Locate the cell with the specified text and output its [X, Y] center coordinate. 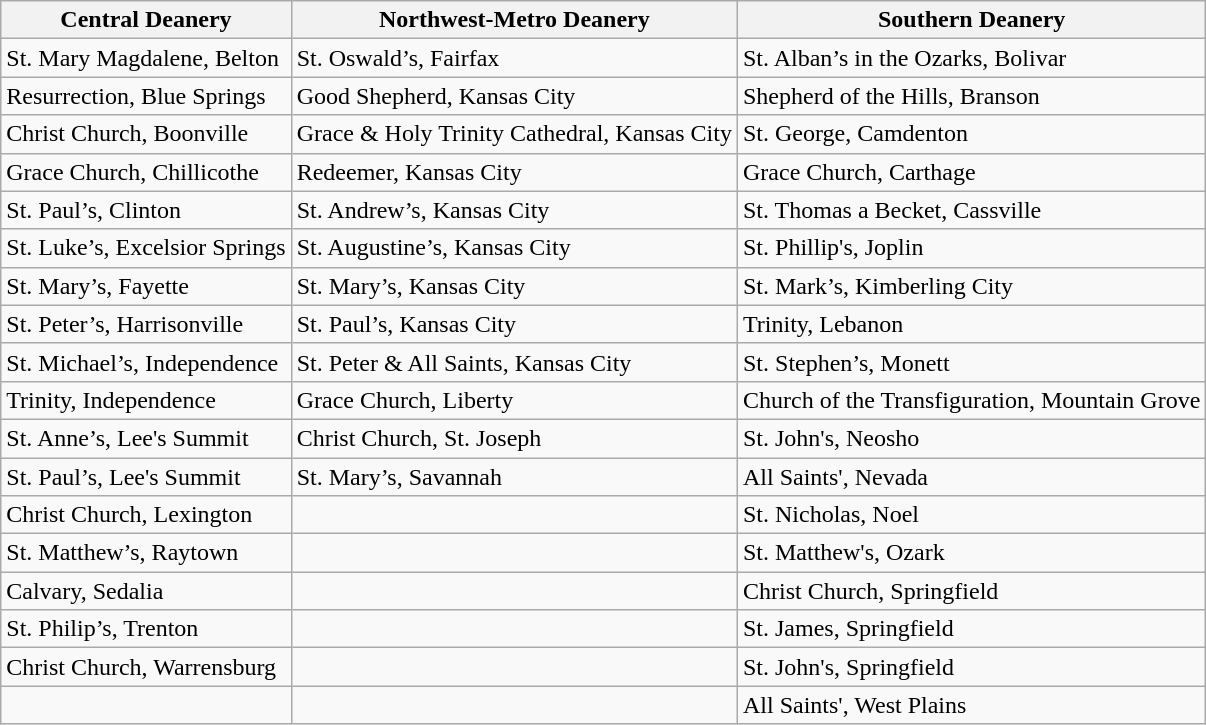
All Saints', Nevada [971, 477]
St. Nicholas, Noel [971, 515]
St. Paul’s, Lee's Summit [146, 477]
St. Thomas a Becket, Cassville [971, 210]
Calvary, Sedalia [146, 591]
Christ Church, Warrensburg [146, 667]
Central Deanery [146, 20]
St. Andrew’s, Kansas City [514, 210]
St. Michael’s, Independence [146, 362]
Trinity, Lebanon [971, 324]
Christ Church, St. Joseph [514, 438]
Christ Church, Lexington [146, 515]
Grace Church, Carthage [971, 172]
St. Luke’s, Excelsior Springs [146, 248]
Redeemer, Kansas City [514, 172]
Resurrection, Blue Springs [146, 96]
St. Augustine’s, Kansas City [514, 248]
St. George, Camdenton [971, 134]
St. John's, Springfield [971, 667]
St. Mary Magdalene, Belton [146, 58]
St. Matthew’s, Raytown [146, 553]
St. Stephen’s, Monett [971, 362]
Shepherd of the Hills, Branson [971, 96]
Good Shepherd, Kansas City [514, 96]
Grace & Holy Trinity Cathedral, Kansas City [514, 134]
St. Mark’s, Kimberling City [971, 286]
Northwest-Metro Deanery [514, 20]
Christ Church, Springfield [971, 591]
St. Mary’s, Fayette [146, 286]
St. Peter’s, Harrisonville [146, 324]
St. Mary’s, Savannah [514, 477]
Grace Church, Chillicothe [146, 172]
Christ Church, Boonville [146, 134]
All Saints', West Plains [971, 705]
St. Paul’s, Clinton [146, 210]
St. Phillip's, Joplin [971, 248]
St. Mary’s, Kansas City [514, 286]
St. Philip’s, Trenton [146, 629]
Church of the Transfiguration, Mountain Grove [971, 400]
Grace Church, Liberty [514, 400]
Southern Deanery [971, 20]
St. Matthew's, Ozark [971, 553]
St. Paul’s, Kansas City [514, 324]
St. Alban’s in the Ozarks, Bolivar [971, 58]
St. John's, Neosho [971, 438]
St. Anne’s, Lee's Summit [146, 438]
St. Peter & All Saints, Kansas City [514, 362]
Trinity, Independence [146, 400]
St. James, Springfield [971, 629]
St. Oswald’s, Fairfax [514, 58]
